Determine the (x, y) coordinate at the center of the cell enclosing the given text.  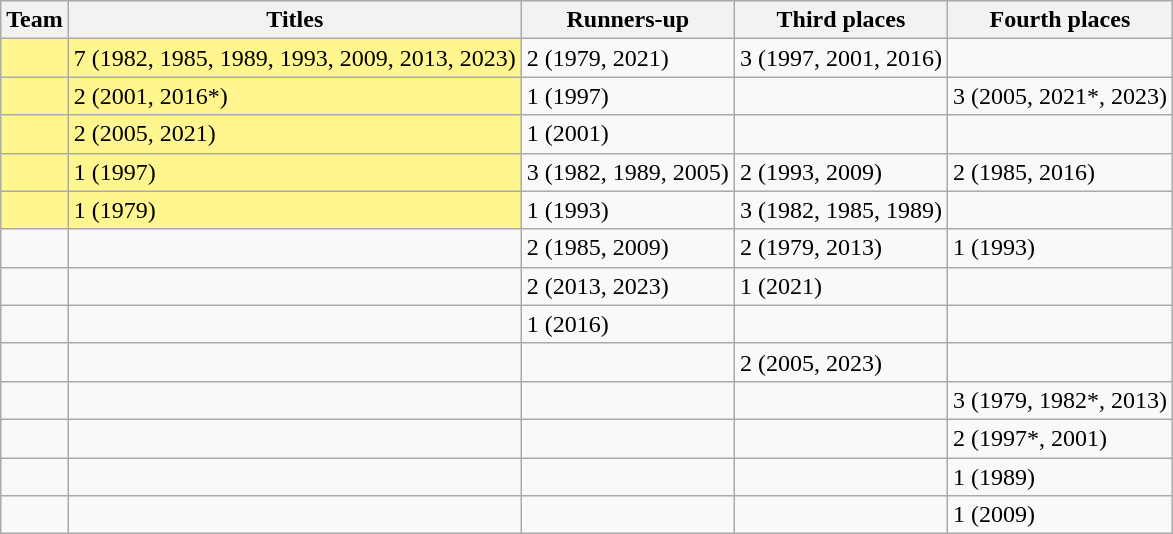
1 (2009) (1060, 515)
3 (2005, 2021*, 2023) (1060, 96)
2 (1993, 2009) (840, 172)
1 (2001) (628, 134)
1 (2016) (628, 324)
Third places (840, 20)
2 (2013, 2023) (628, 286)
1 (1989) (1060, 477)
Titles (294, 20)
7 (1982, 1985, 1989, 1993, 2009, 2013, 2023) (294, 58)
1 (1979) (294, 210)
Team (35, 20)
Runners-up (628, 20)
3 (1979, 1982*, 2013) (1060, 400)
2 (1997*, 2001) (1060, 438)
3 (1997, 2001, 2016) (840, 58)
2 (1985, 2016) (1060, 172)
2 (1979, 2013) (840, 248)
1 (2021) (840, 286)
2 (1985, 2009) (628, 248)
2 (1979, 2021) (628, 58)
Fourth places (1060, 20)
3 (1982, 1985, 1989) (840, 210)
3 (1982, 1989, 2005) (628, 172)
2 (2005, 2021) (294, 134)
2 (2001, 2016*) (294, 96)
2 (2005, 2023) (840, 362)
